Pinpoint the cell where the given text exists, returning its (x, y) midpoint coordinate. 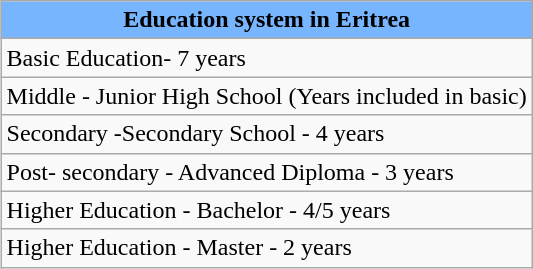
Secondary -Secondary School - 4 years (266, 134)
Basic Education- 7 years (266, 58)
Higher Education - Master - 2 years (266, 248)
Education system in Eritrea (266, 20)
Middle - Junior High School (Years included in basic) (266, 96)
Post- secondary - Advanced Diploma - 3 years (266, 172)
Higher Education - Bachelor - 4/5 years (266, 210)
